Output the (X, Y) coordinate of the center of the cell containing the given text.  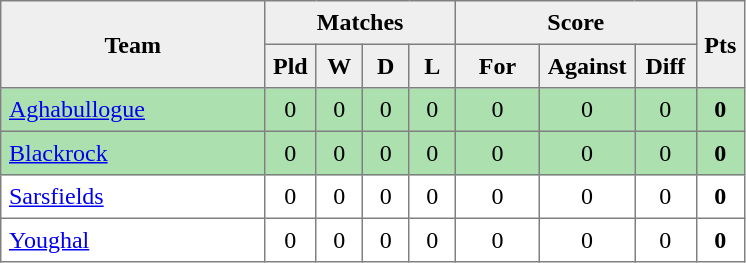
Pts (720, 44)
Sarsfields (133, 197)
Against (586, 66)
Pld (290, 66)
W (339, 66)
L (432, 66)
Matches (360, 23)
For (497, 66)
Diff (666, 66)
D (385, 66)
Score (576, 23)
Youghal (133, 240)
Team (133, 44)
Aghabullogue (133, 110)
Blackrock (133, 153)
